Return the (x, y) coordinate for the center point of the cell that contains the specified text.  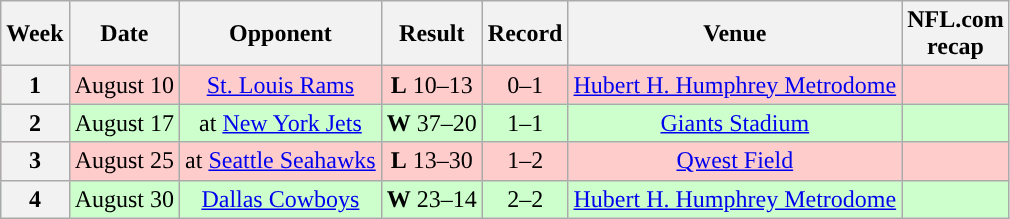
Week (35, 34)
2 (35, 123)
Opponent (281, 34)
0–1 (525, 85)
L 10–13 (432, 85)
2–2 (525, 199)
4 (35, 199)
L 13–30 (432, 161)
August 25 (124, 161)
3 (35, 161)
at New York Jets (281, 123)
at Seattle Seahawks (281, 161)
W 37–20 (432, 123)
Giants Stadium (735, 123)
August 10 (124, 85)
August 30 (124, 199)
August 17 (124, 123)
St. Louis Rams (281, 85)
Venue (735, 34)
1 (35, 85)
Dallas Cowboys (281, 199)
Date (124, 34)
NFL.comrecap (956, 34)
Record (525, 34)
Qwest Field (735, 161)
Result (432, 34)
1–1 (525, 123)
1–2 (525, 161)
W 23–14 (432, 199)
